From the cell containing the given text, extract its center point as [X, Y] coordinate. 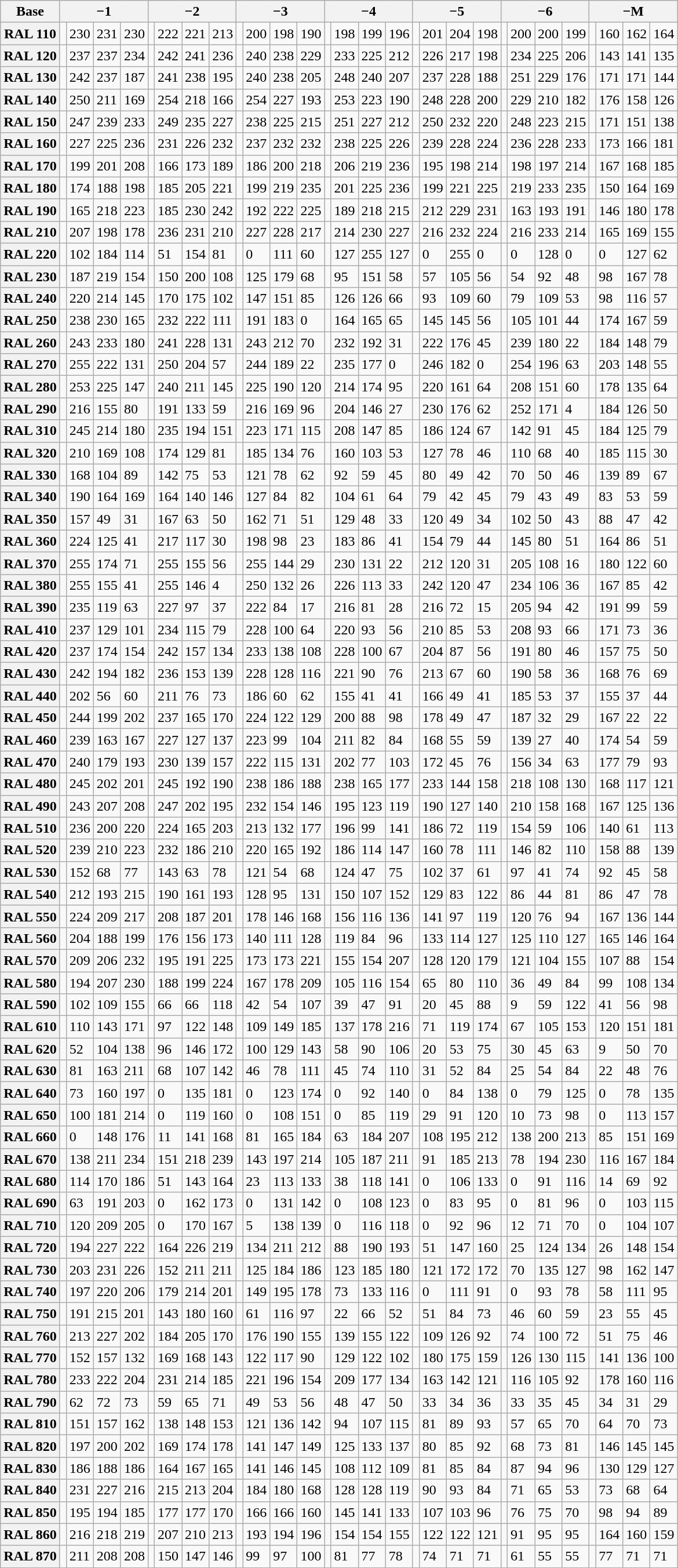
38 [344, 1181]
RAL 740 [30, 1291]
RAL 250 [30, 321]
RAL 210 [30, 232]
112 [372, 1468]
RAL 160 [30, 144]
−1 [104, 12]
RAL 860 [30, 1534]
RAL 670 [30, 1159]
Base [30, 12]
RAL 850 [30, 1512]
RAL 190 [30, 210]
RAL 440 [30, 696]
RAL 350 [30, 519]
RAL 280 [30, 387]
RAL 610 [30, 1027]
RAL 630 [30, 1071]
RAL 680 [30, 1181]
RAL 870 [30, 1556]
39 [344, 1005]
RAL 470 [30, 762]
RAL 360 [30, 541]
RAL 340 [30, 497]
17 [311, 607]
32 [548, 718]
RAL 790 [30, 1402]
RAL 490 [30, 806]
RAL 370 [30, 563]
RAL 130 [30, 78]
249 [168, 122]
RAL 410 [30, 629]
−4 [369, 12]
RAL 320 [30, 453]
35 [548, 1402]
RAL 750 [30, 1313]
RAL 230 [30, 277]
11 [168, 1137]
RAL 820 [30, 1446]
RAL 690 [30, 1203]
RAL 710 [30, 1225]
RAL 720 [30, 1247]
RAL 780 [30, 1380]
5 [256, 1225]
RAL 480 [30, 784]
RAL 520 [30, 850]
RAL 310 [30, 431]
246 [432, 365]
−6 [545, 12]
−5 [457, 12]
RAL 530 [30, 872]
RAL 260 [30, 343]
RAL 150 [30, 122]
RAL 220 [30, 254]
RAL 380 [30, 585]
RAL 540 [30, 894]
15 [487, 607]
−2 [192, 12]
12 [520, 1225]
RAL 270 [30, 365]
RAL 120 [30, 56]
RAL 290 [30, 409]
RAL 110 [30, 34]
RAL 650 [30, 1115]
RAL 140 [30, 100]
RAL 430 [30, 674]
RAL 390 [30, 607]
28 [399, 607]
RAL 180 [30, 188]
RAL 570 [30, 960]
RAL 240 [30, 299]
RAL 580 [30, 983]
10 [520, 1115]
RAL 170 [30, 166]
RAL 510 [30, 828]
RAL 590 [30, 1005]
RAL 830 [30, 1468]
16 [576, 563]
RAL 460 [30, 740]
RAL 550 [30, 916]
RAL 660 [30, 1137]
RAL 560 [30, 938]
RAL 810 [30, 1424]
RAL 760 [30, 1335]
RAL 840 [30, 1490]
14 [610, 1181]
RAL 330 [30, 475]
RAL 640 [30, 1093]
−3 [280, 12]
−M [633, 12]
RAL 450 [30, 718]
RAL 420 [30, 652]
252 [520, 409]
RAL 770 [30, 1358]
RAL 730 [30, 1269]
RAL 620 [30, 1049]
